Extract the [X, Y] coordinate from the center of the cell holding the provided text.  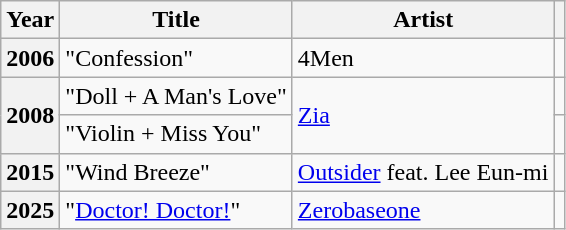
2008 [30, 115]
"Violin + Miss You" [176, 134]
2006 [30, 58]
"Doctor! Doctor!" [176, 210]
Outsider feat. Lee Eun-mi [423, 172]
Zerobaseone [423, 210]
Zia [423, 115]
2015 [30, 172]
4Men [423, 58]
Year [30, 20]
"Doll + A Man's Love" [176, 96]
"Confession" [176, 58]
2025 [30, 210]
Artist [423, 20]
"Wind Breeze" [176, 172]
Title [176, 20]
